Extract the [x, y] coordinate from the center of the cell holding the provided text.  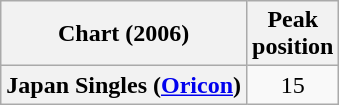
15 [293, 85]
Chart (2006) [124, 34]
Japan Singles (Oricon) [124, 85]
Peakposition [293, 34]
